Return [X, Y] of the center of cell containing provided text 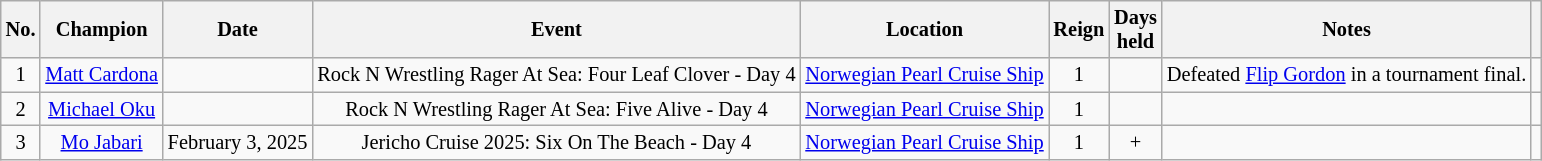
2 [21, 109]
3 [21, 142]
Mo Jabari [101, 142]
Date [238, 29]
Event [556, 29]
+ [1136, 142]
Michael Oku [101, 109]
Matt Cardona [101, 75]
Rock N Wrestling Rager At Sea: Five Alive - Day 4 [556, 109]
February 3, 2025 [238, 142]
Defeated Flip Gordon in a tournament final. [1346, 75]
Reign [1080, 29]
Rock N Wrestling Rager At Sea: Four Leaf Clover - Day 4 [556, 75]
No. [21, 29]
Notes [1346, 29]
Champion [101, 29]
Location [924, 29]
Jericho Cruise 2025: Six On The Beach - Day 4 [556, 142]
Daysheld [1136, 29]
